Locate the cell with the specified text and output its [X, Y] center coordinate. 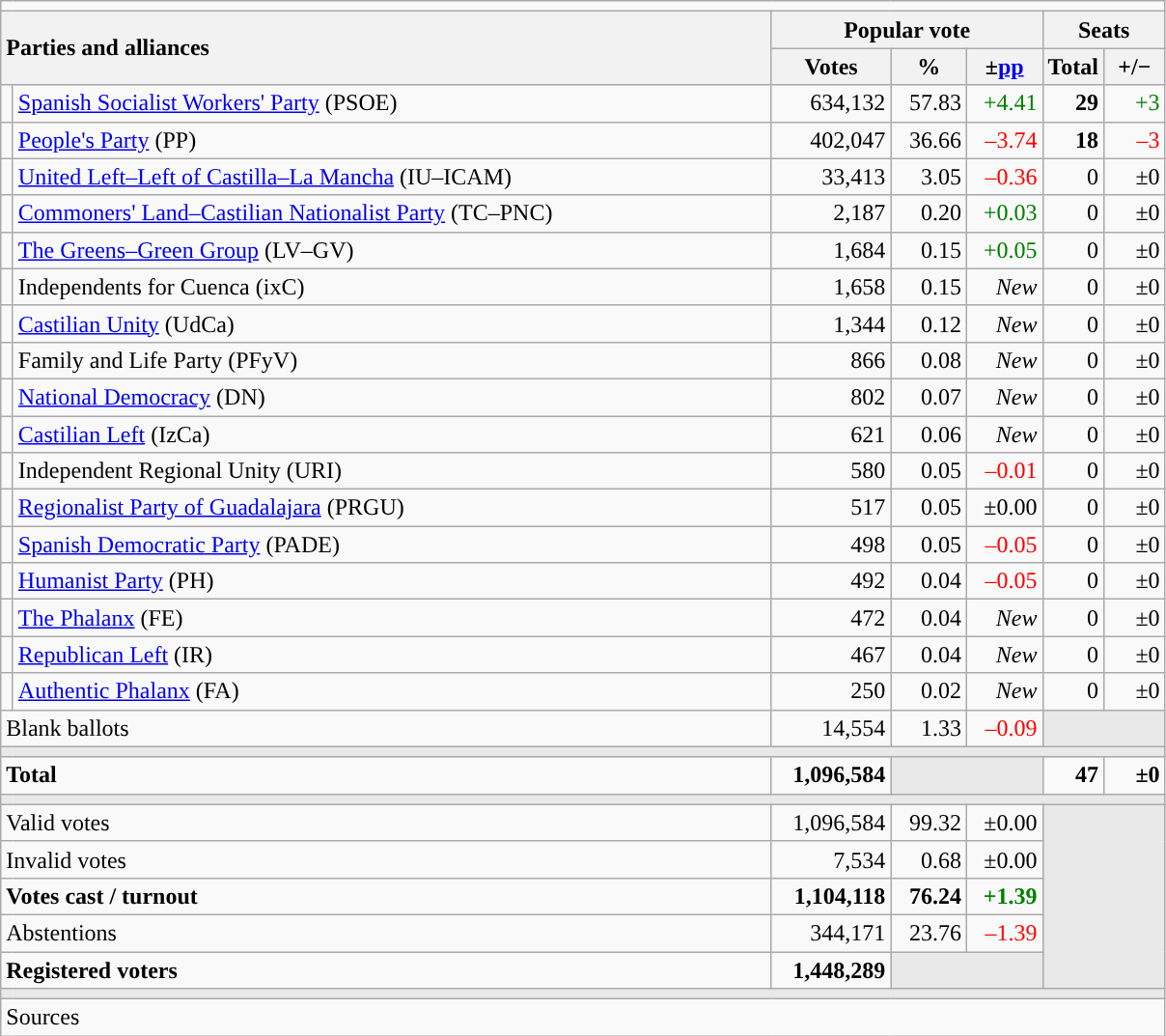
467 [831, 655]
+0.05 [1004, 250]
3.05 [929, 177]
–0.36 [1004, 177]
Popular vote [907, 30]
1.33 [929, 728]
402,047 [831, 140]
33,413 [831, 177]
344,171 [831, 933]
Spanish Socialist Workers' Party (PSOE) [392, 103]
1,448,289 [831, 970]
36.66 [929, 140]
Invalid votes [386, 859]
Castilian Left (IzCa) [392, 434]
2,187 [831, 213]
People's Party (PP) [392, 140]
47 [1073, 775]
517 [831, 508]
+0.03 [1004, 213]
+4.41 [1004, 103]
472 [831, 618]
580 [831, 471]
250 [831, 691]
–3 [1135, 140]
18 [1073, 140]
0.68 [929, 859]
–0.01 [1004, 471]
0.08 [929, 360]
23.76 [929, 933]
7,534 [831, 859]
–1.39 [1004, 933]
866 [831, 360]
+/− [1135, 67]
The Phalanx (FE) [392, 618]
Regionalist Party of Guadalajara (PRGU) [392, 508]
Seats [1104, 30]
Independents for Cuenca (ixC) [392, 287]
Votes [831, 67]
621 [831, 434]
–0.09 [1004, 728]
% [929, 67]
National Democracy (DN) [392, 397]
Humanist Party (PH) [392, 581]
29 [1073, 103]
+1.39 [1004, 896]
+3 [1135, 103]
±pp [1004, 67]
1,658 [831, 287]
1,104,118 [831, 896]
–3.74 [1004, 140]
1,684 [831, 250]
634,132 [831, 103]
Valid votes [386, 823]
Republican Left (IR) [392, 655]
Spanish Democratic Party (PADE) [392, 545]
99.32 [929, 823]
802 [831, 397]
Authentic Phalanx (FA) [392, 691]
Commoners' Land–Castilian Nationalist Party (TC–PNC) [392, 213]
498 [831, 545]
0.06 [929, 434]
Independent Regional Unity (URI) [392, 471]
Family and Life Party (PFyV) [392, 360]
Blank ballots [386, 728]
United Left–Left of Castilla–La Mancha (IU–ICAM) [392, 177]
0.20 [929, 213]
76.24 [929, 896]
Votes cast / turnout [386, 896]
Registered voters [386, 970]
0.02 [929, 691]
Abstentions [386, 933]
Parties and alliances [386, 48]
57.83 [929, 103]
0.07 [929, 397]
The Greens–Green Group (LV–GV) [392, 250]
492 [831, 581]
Sources [583, 1018]
1,344 [831, 323]
14,554 [831, 728]
Castilian Unity (UdCa) [392, 323]
0.12 [929, 323]
